For the text-containing cell, return its midpoint in (X, Y) coordinate format. 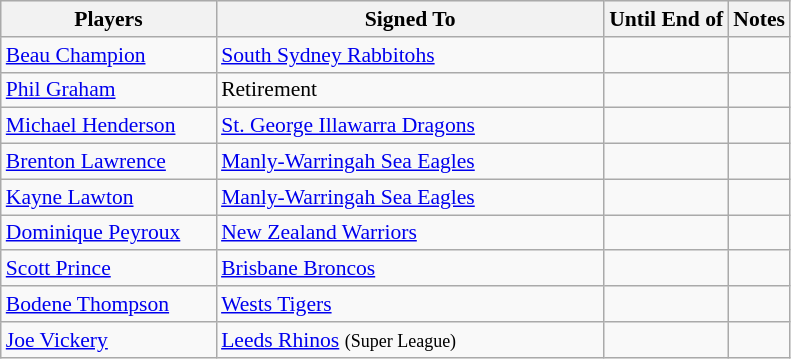
Leeds Rhinos (Super League) (410, 340)
Players (108, 19)
Brenton Lawrence (108, 162)
Signed To (410, 19)
Retirement (410, 90)
Phil Graham (108, 90)
St. George Illawarra Dragons (410, 126)
New Zealand Warriors (410, 233)
Joe Vickery (108, 340)
South Sydney Rabbitohs (410, 55)
Dominique Peyroux (108, 233)
Notes (759, 19)
Scott Prince (108, 269)
Michael Henderson (108, 126)
Brisbane Broncos (410, 269)
Kayne Lawton (108, 197)
Bodene Thompson (108, 304)
Wests Tigers (410, 304)
Beau Champion (108, 55)
Until End of (666, 19)
